Search for the cell housing the specified text and yield its (x, y) center coordinate. 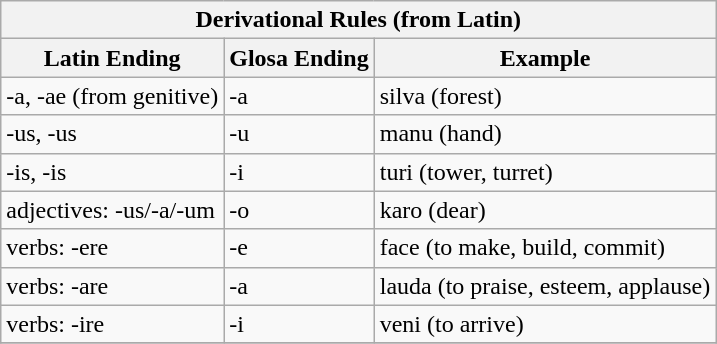
lauda (to praise, esteem, applause) (545, 286)
manu (hand) (545, 134)
Latin Ending (112, 58)
Glosa Ending (299, 58)
Example (545, 58)
verbs: -are (112, 286)
-is, -is (112, 172)
-e (299, 248)
face (to make, build, commit) (545, 248)
verbs: -ere (112, 248)
-us, -us (112, 134)
karo (dear) (545, 210)
-o (299, 210)
adjectives: -us/-a/-um (112, 210)
-u (299, 134)
veni (to arrive) (545, 324)
silva (forest) (545, 96)
verbs: -ire (112, 324)
turi (tower, turret) (545, 172)
-a, -ae (from genitive) (112, 96)
Derivational Rules (from Latin) (358, 20)
